From the cell containing the given text, extract its center point as [X, Y] coordinate. 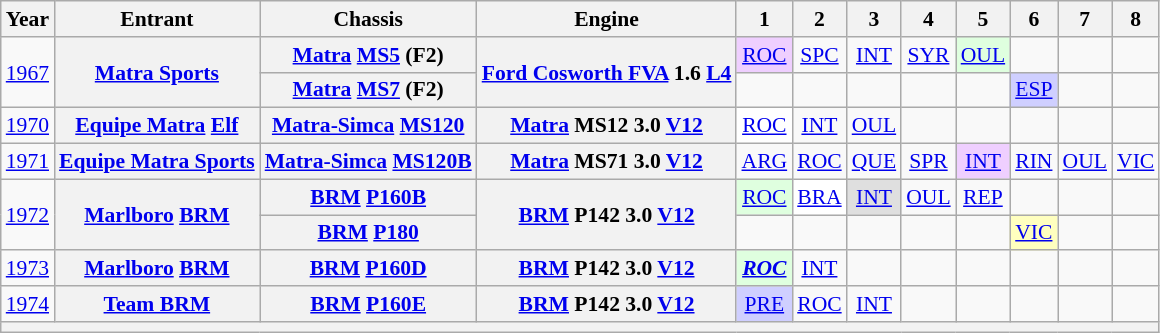
6 [1034, 19]
BRM P180 [368, 233]
ESP [1034, 90]
Matra MS12 3.0 V12 [607, 126]
SYR [928, 55]
BRA [820, 197]
REP [983, 197]
2 [820, 19]
Matra MS71 3.0 V12 [607, 162]
SPR [928, 162]
1973 [28, 269]
ARG [764, 162]
Team BRM [157, 304]
Chassis [368, 19]
8 [1136, 19]
5 [983, 19]
Matra-Simca MS120 [368, 126]
1967 [28, 72]
7 [1085, 19]
1971 [28, 162]
1 [764, 19]
Matra MS5 (F2) [368, 55]
BRM P160D [368, 269]
3 [874, 19]
RIN [1034, 162]
Matra MS7 (F2) [368, 90]
1974 [28, 304]
BRM P160E [368, 304]
1970 [28, 126]
Equipe Matra Elf [157, 126]
PRE [764, 304]
BRM P160B [368, 197]
1972 [28, 214]
Year [28, 19]
SPC [820, 55]
Entrant [157, 19]
4 [928, 19]
Ford Cosworth FVA 1.6 L4 [607, 72]
QUE [874, 162]
Matra Sports [157, 72]
Equipe Matra Sports [157, 162]
Matra-Simca MS120B [368, 162]
Engine [607, 19]
